Output the (x, y) coordinate of the center of the cell containing the given text.  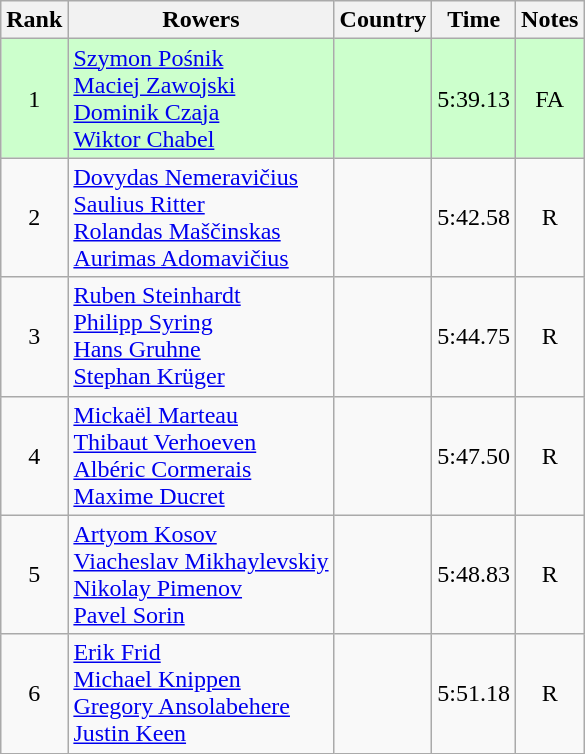
2 (34, 218)
3 (34, 336)
5:44.75 (474, 336)
Notes (550, 20)
5:47.50 (474, 456)
5 (34, 574)
Rowers (201, 20)
Szymon PośnikMaciej ZawojskiDominik CzajaWiktor Chabel (201, 98)
Country (383, 20)
4 (34, 456)
Rank (34, 20)
Artyom KosovViacheslav MikhaylevskiyNikolay PimenovPavel Sorin (201, 574)
5:42.58 (474, 218)
5:51.18 (474, 694)
5:48.83 (474, 574)
5:39.13 (474, 98)
Ruben SteinhardtPhilipp SyringHans GruhneStephan Krüger (201, 336)
Time (474, 20)
Dovydas NemeravičiusSaulius RitterRolandas MaščinskasAurimas Adomavičius (201, 218)
Mickaël MarteauThibaut VerhoevenAlbéric CormeraisMaxime Ducret (201, 456)
FA (550, 98)
6 (34, 694)
1 (34, 98)
Erik FridMichael KnippenGregory AnsolabehereJustin Keen (201, 694)
